Pinpoint the cell where the given text exists, returning its [x, y] midpoint coordinate. 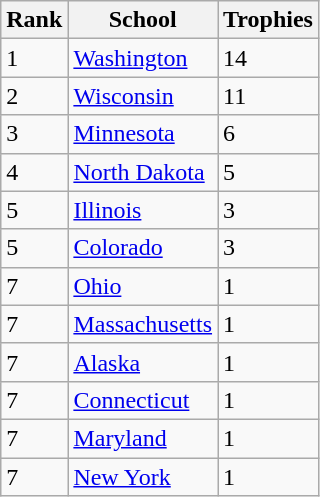
11 [268, 96]
North Dakota [143, 172]
Trophies [268, 20]
Minnesota [143, 134]
Colorado [143, 248]
Maryland [143, 438]
Alaska [143, 362]
Wisconsin [143, 96]
New York [143, 477]
4 [34, 172]
6 [268, 134]
14 [268, 58]
Massachusetts [143, 324]
Illinois [143, 210]
Rank [34, 20]
School [143, 20]
2 [34, 96]
Washington [143, 58]
Connecticut [143, 400]
Ohio [143, 286]
